Search for the cell housing the specified text and yield its (x, y) center coordinate. 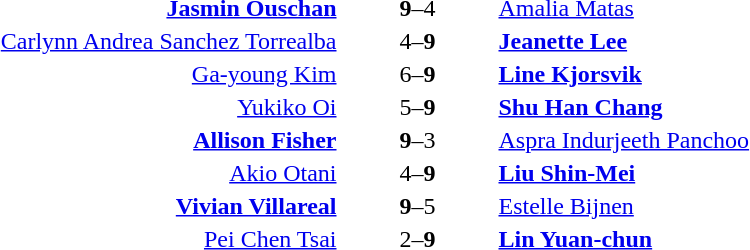
5–9 (418, 107)
9–3 (418, 140)
9–5 (418, 206)
6–9 (418, 74)
